From the cell containing the given text, extract its center point as (X, Y) coordinate. 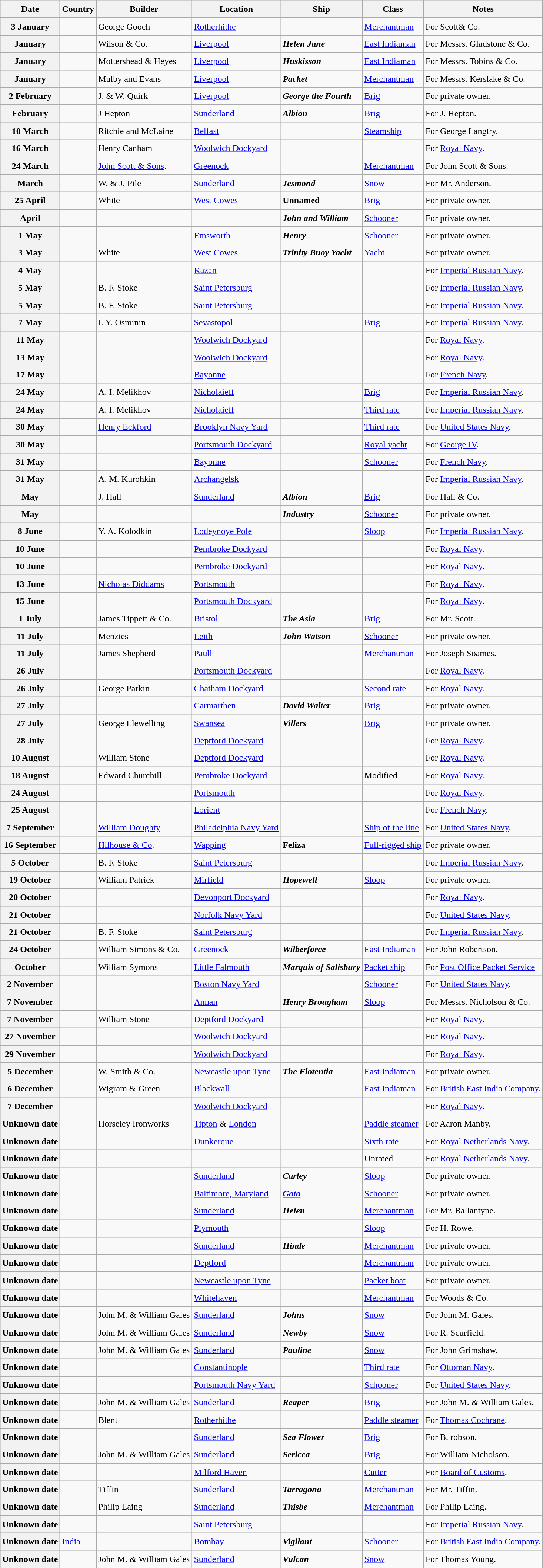
April (30, 218)
Portsmouth Navy Yard (236, 1385)
Royal yacht (393, 444)
25 August (30, 810)
David Walter (322, 705)
Helen Jane (322, 44)
Lorient (236, 810)
7 May (30, 323)
George Gooch (144, 27)
Yacht (393, 253)
For John Robertson. (483, 950)
Location (236, 9)
7 September (30, 827)
The Flotentia (322, 1072)
William Symons (144, 967)
11 May (30, 340)
Hilhouse & Co. (144, 845)
Marquis of Salisbury (322, 967)
For H. Rowe. (483, 1228)
Norfolk Navy Yard (236, 915)
For Thomas Young. (483, 1559)
Blent (144, 1420)
Full-rigged ship (393, 845)
J. & W. Quirk (144, 96)
27 November (30, 1036)
For Messrs. Nicholson & Co. (483, 1001)
10 March (30, 131)
Y. A. Kolodkin (144, 531)
29 November (30, 1054)
Pauline (322, 1350)
Mirfield (236, 880)
Industry (322, 514)
W. Smith & Co. (144, 1072)
For R. Scurfield. (483, 1333)
2 February (30, 96)
Second rate (393, 688)
Tarragona (322, 1489)
24 August (30, 793)
5 October (30, 862)
Ritchie and McLaine (144, 131)
Modified (393, 776)
W. & J. Pile (144, 183)
For William Nicholson. (483, 1454)
George the Fourth (322, 96)
For Philip Laing. (483, 1507)
Sericca (322, 1454)
Tipton & London (236, 1124)
For Scott& Co. (483, 27)
For B. robson. (483, 1437)
1 July (30, 619)
Belfast (236, 131)
Henry Canham (144, 148)
For J. Hepton. (483, 113)
Tiffin (144, 1489)
For Aaron Manby. (483, 1124)
1 May (30, 235)
Little Falmouth (236, 967)
4 May (30, 270)
For John Scott & Sons. (483, 166)
Feliza (322, 845)
Hopewell (322, 880)
Unrated (393, 1158)
Sea Flower (322, 1437)
7 December (30, 1107)
George Llewelling (144, 723)
Nicholas Diddams (144, 584)
Hinde (322, 1246)
Packet boat (393, 1280)
Wapping (236, 845)
For George Langtry. (483, 131)
Baltimore, Maryland (236, 1193)
A. M. Kurohkin (144, 479)
Steamship (393, 131)
19 October (30, 880)
Reaper (322, 1403)
For Mr. Tiffin. (483, 1489)
For John Grimshaw. (483, 1350)
6 December (30, 1089)
Blackwall (236, 1089)
Emsworth (236, 235)
James Tippett & Co. (144, 619)
Packet (322, 78)
For George IV. (483, 444)
Kazan (236, 270)
Plymouth (236, 1228)
10 August (30, 758)
18 August (30, 776)
Huskisson (322, 61)
John and William (322, 218)
Henry (322, 235)
Archangelsk (236, 479)
Henry Eckford (144, 427)
Carmarthen (236, 705)
Milford Haven (236, 1472)
13 May (30, 357)
Horseley Ironworks (144, 1124)
For Hall & Co. (483, 497)
J. Hall (144, 497)
Gata (322, 1193)
George Parkin (144, 688)
James Shepherd (144, 654)
John Watson (322, 636)
3 May (30, 253)
Notes (483, 9)
Boston Navy Yard (236, 984)
For John M. & William Gales. (483, 1403)
Country (78, 9)
For John M. Gales. (483, 1315)
Ship of the line (393, 827)
Thisbe (322, 1507)
For Messrs. Tobins & Co. (483, 61)
The Asia (322, 619)
Chatham Dockyard (236, 688)
For Joseph Soames. (483, 654)
October (30, 967)
Unnamed (322, 201)
Leith (236, 636)
Philadelphia Navy Yard (236, 827)
William Patrick (144, 880)
Philip Laing (144, 1507)
Class (393, 9)
Devonport Dockyard (236, 897)
India (78, 1542)
Packet ship (393, 967)
Sevastopol (236, 323)
20 October (30, 897)
Johns (322, 1315)
February (30, 113)
For Messrs. Gladstone & Co. (483, 44)
William Simons & Co. (144, 950)
I. Y. Osminin (144, 323)
Vulcan (322, 1559)
Henry Brougham (322, 1001)
For Messrs. Kerslake & Co. (483, 78)
Sixth rate (393, 1141)
Builder (144, 9)
24 October (30, 950)
24 March (30, 166)
For Board of Customs. (483, 1472)
Ship (322, 9)
Swansea (236, 723)
Constantinople (236, 1368)
J Hepton (144, 113)
15 June (30, 601)
Jesmond (322, 183)
8 June (30, 531)
Vigilant (322, 1542)
Villers (322, 723)
28 July (30, 740)
Annan (236, 1001)
Edward Churchill (144, 776)
Wigram & Green (144, 1089)
Newby (322, 1333)
13 June (30, 584)
For Post Office Packet Service (483, 967)
Mulby and Evans (144, 78)
Mottershead & Heyes (144, 61)
Dunkerque (236, 1141)
Carley (322, 1176)
William Doughty (144, 827)
2 November (30, 984)
Wilberforce (322, 950)
For Ottoman Navy. (483, 1368)
For Woods & Co. (483, 1297)
Cutter (393, 1472)
Whitehaven (236, 1297)
March (30, 183)
3 January (30, 27)
25 April (30, 201)
Bristol (236, 619)
Paull (236, 654)
17 May (30, 375)
Lodeynoye Pole (236, 531)
For Mr. Scott. (483, 619)
For Mr. Ballantyne. (483, 1211)
5 December (30, 1072)
16 September (30, 845)
Date (30, 9)
Wilson & Co. (144, 44)
Bombay (236, 1542)
Trinity Buoy Yacht (322, 253)
Helen (322, 1211)
Menzies (144, 636)
Brooklyn Navy Yard (236, 427)
16 March (30, 148)
John Scott & Sons. (144, 166)
For Thomas Cochrane. (483, 1420)
For Mr. Anderson. (483, 183)
Deptford (236, 1263)
